For the text-containing cell, return its midpoint in (x, y) coordinate format. 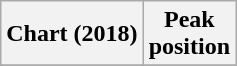
Peak position (189, 34)
Chart (2018) (72, 34)
